Scan for the cell matching the given text and deliver its (x, y) coordinate at center. 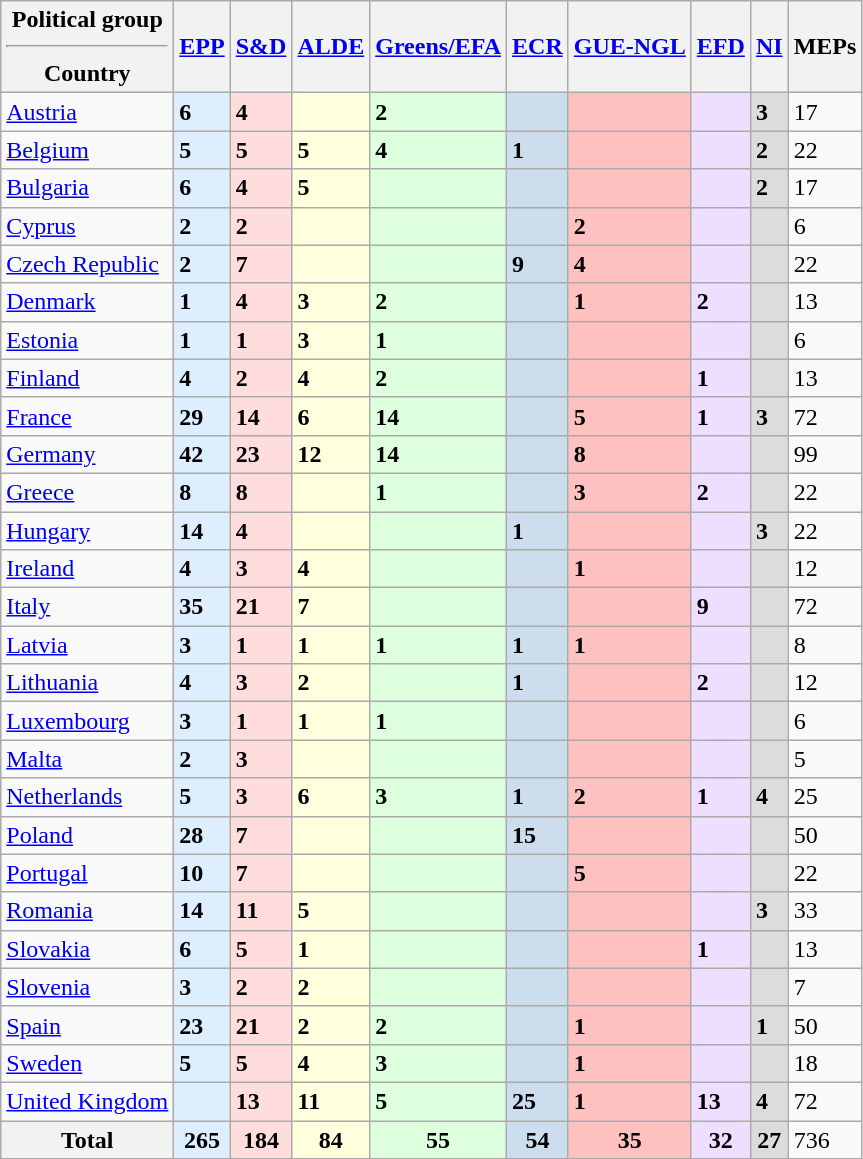
42 (202, 454)
Sweden (88, 1063)
Estonia (88, 340)
28 (202, 835)
184 (261, 1139)
32 (720, 1139)
EFD (720, 47)
736 (825, 1139)
Greens/EFA (438, 47)
ECR (538, 47)
Political groupCountry (88, 47)
Slovakia (88, 949)
Latvia (88, 645)
Germany (88, 454)
GUE-NGL (630, 47)
33 (825, 911)
Cyprus (88, 226)
Ireland (88, 569)
29 (202, 416)
10 (202, 873)
Netherlands (88, 797)
ALDE (331, 47)
EPP (202, 47)
S&D (261, 47)
Luxembourg (88, 721)
Total (88, 1139)
France (88, 416)
99 (825, 454)
Poland (88, 835)
Portugal (88, 873)
18 (825, 1063)
Belgium (88, 150)
54 (538, 1139)
Spain (88, 1025)
Denmark (88, 302)
Austria (88, 112)
MEPs (825, 47)
84 (331, 1139)
Slovenia (88, 987)
Malta (88, 759)
15 (538, 835)
Hungary (88, 531)
Czech Republic (88, 264)
27 (769, 1139)
NI (769, 47)
265 (202, 1139)
Greece (88, 492)
55 (438, 1139)
United Kingdom (88, 1101)
Italy (88, 607)
Romania (88, 911)
Bulgaria (88, 188)
Finland (88, 378)
Lithuania (88, 683)
